Capture the cell that displays the provided text and extract its [X, Y] central coordinate. 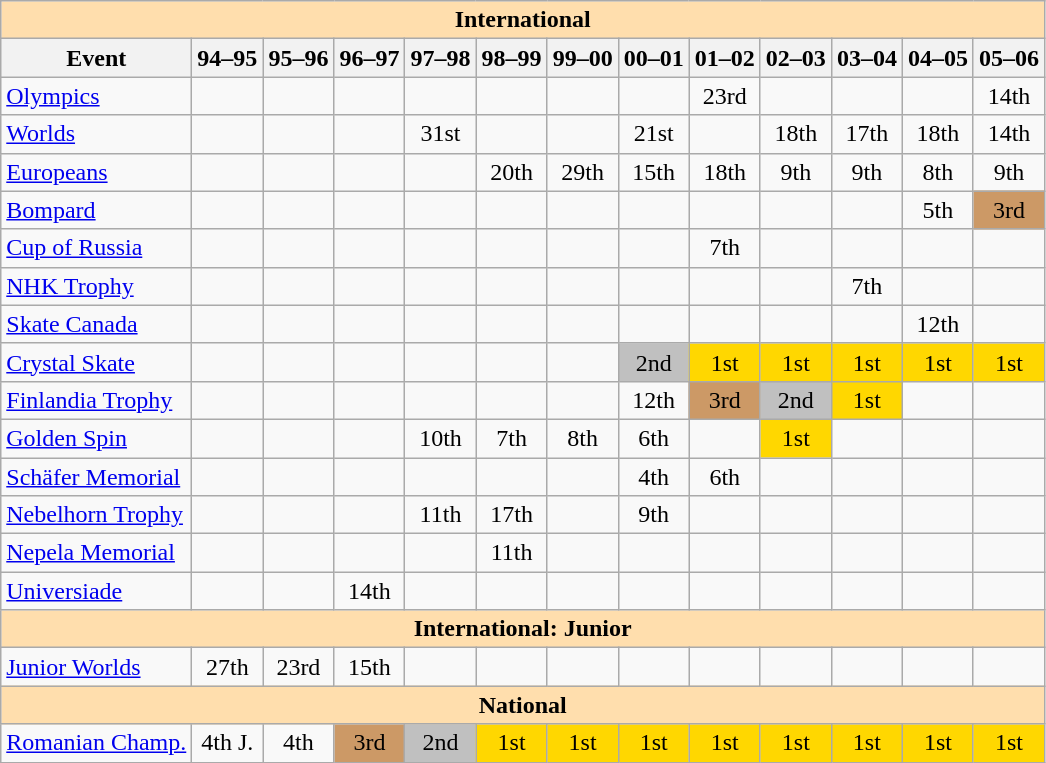
96–97 [370, 58]
Olympics [96, 96]
Nepela Memorial [96, 553]
95–96 [298, 58]
Bompard [96, 210]
Finlandia Trophy [96, 400]
03–04 [866, 58]
00–01 [654, 58]
04–05 [938, 58]
99–00 [582, 58]
Skate Canada [96, 324]
NHK Trophy [96, 286]
Nebelhorn Trophy [96, 515]
Junior Worlds [96, 667]
29th [582, 172]
02–03 [796, 58]
97–98 [440, 58]
01–02 [724, 58]
Cup of Russia [96, 248]
27th [228, 667]
10th [440, 438]
Schäfer Memorial [96, 477]
Worlds [96, 134]
98–99 [512, 58]
Event [96, 58]
International [523, 20]
20th [512, 172]
Romanian Champ. [96, 743]
International: Junior [523, 629]
21st [654, 134]
National [523, 705]
Crystal Skate [96, 362]
Golden Spin [96, 438]
5th [938, 210]
Europeans [96, 172]
31st [440, 134]
Universiade [96, 591]
94–95 [228, 58]
4th J. [228, 743]
05–06 [1008, 58]
